Return [x, y] of the center of cell containing provided text 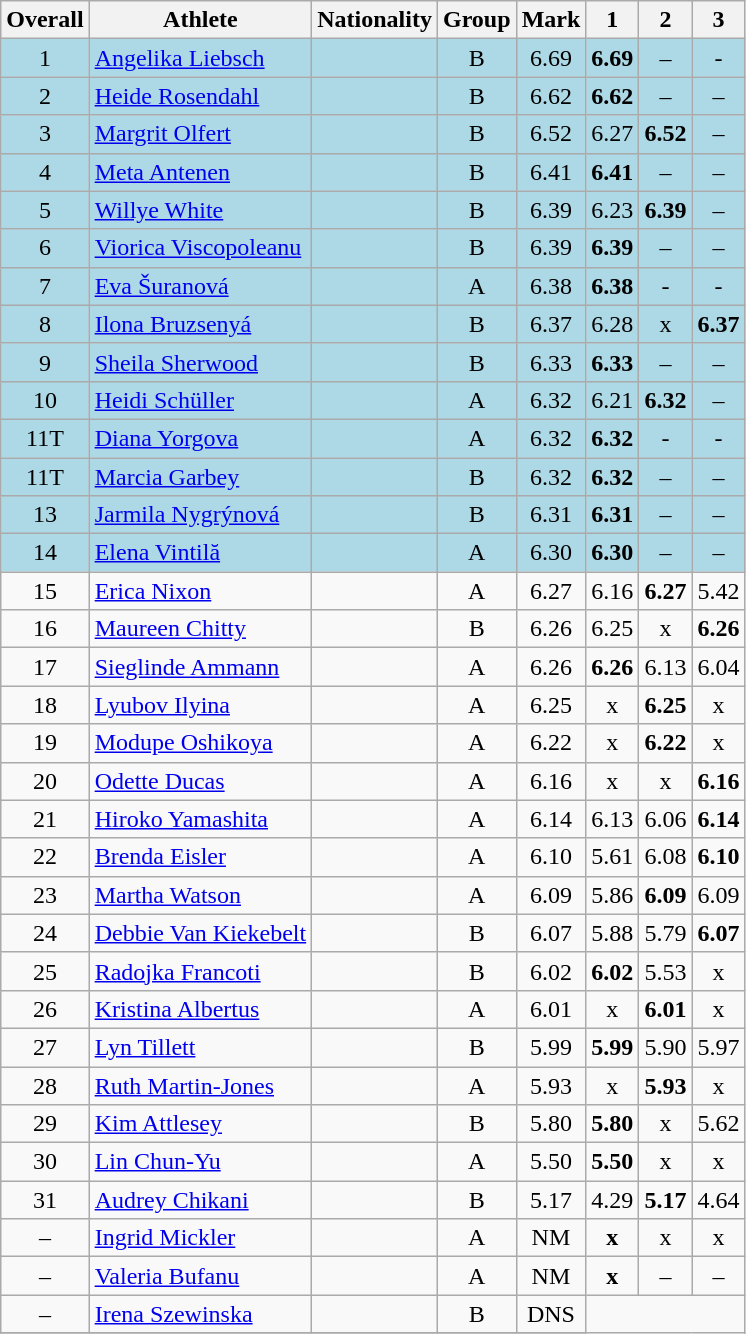
Lyubov Ilyina [200, 705]
6.23 [612, 210]
Athlete [200, 20]
Sheila Sherwood [200, 362]
5.79 [666, 933]
Audrey Chikani [200, 1200]
6.21 [612, 400]
27 [45, 1047]
Viorica Viscopoleanu [200, 248]
5 [45, 210]
7 [45, 286]
25 [45, 971]
4.64 [718, 1200]
Overall [45, 20]
6.28 [612, 324]
DNS [551, 1314]
23 [45, 895]
Diana Yorgova [200, 438]
5.62 [718, 1124]
20 [45, 781]
Meta Antenen [200, 172]
19 [45, 743]
5.61 [612, 857]
5.97 [718, 1047]
Heidi Schüller [200, 400]
6.08 [666, 857]
6.06 [666, 819]
Heide Rosendahl [200, 96]
Brenda Eisler [200, 857]
5.88 [612, 933]
Eva Šuranová [200, 286]
26 [45, 1009]
Ingrid Mickler [200, 1238]
5.53 [666, 971]
Ruth Martin-Jones [200, 1085]
22 [45, 857]
5.42 [718, 591]
21 [45, 819]
29 [45, 1124]
30 [45, 1162]
31 [45, 1200]
Sieglinde Ammann [200, 667]
Marcia Garbey [200, 477]
Odette Ducas [200, 781]
Jarmila Nygrýnová [200, 515]
4.29 [612, 1200]
4 [45, 172]
Lin Chun-Yu [200, 1162]
Valeria Bufanu [200, 1276]
Mark [551, 20]
Erica Nixon [200, 591]
18 [45, 705]
9 [45, 362]
Maureen Chitty [200, 629]
17 [45, 667]
13 [45, 515]
Kim Attlesey [200, 1124]
Kristina Albertus [200, 1009]
6.04 [718, 667]
Modupe Oshikoya [200, 743]
Elena Vintilă [200, 553]
Irena Szewinska [200, 1314]
5.90 [666, 1047]
Angelika Liebsch [200, 58]
Lyn Tillett [200, 1047]
8 [45, 324]
5.86 [612, 895]
Group [476, 20]
Willye White [200, 210]
6 [45, 248]
Margrit Olfert [200, 134]
Hiroko Yamashita [200, 819]
10 [45, 400]
24 [45, 933]
28 [45, 1085]
Nationality [375, 20]
14 [45, 553]
Radojka Francoti [200, 971]
Ilona Bruzsenyá [200, 324]
15 [45, 591]
Debbie Van Kiekebelt [200, 933]
16 [45, 629]
Martha Watson [200, 895]
